Find where the given text appears and provide that cell's center as [x, y] coordinate. 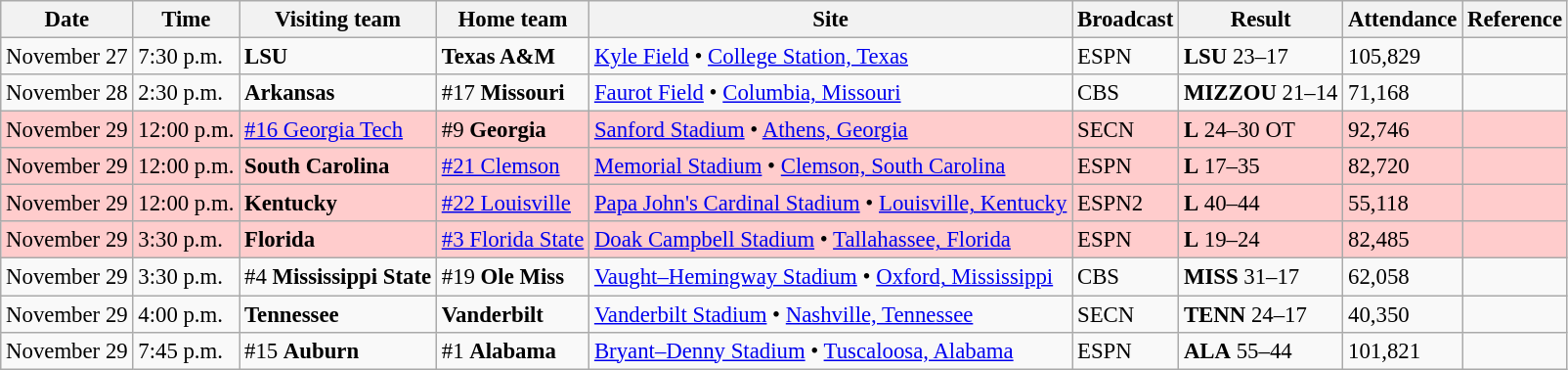
Sanford Stadium • Athens, Georgia [831, 130]
62,058 [1403, 277]
LSU [338, 57]
71,168 [1403, 93]
82,485 [1403, 240]
MISS 31–17 [1261, 277]
#21 Clemson [512, 166]
November 27 [66, 57]
Bryant–Denny Stadium • Tuscaloosa, Alabama [831, 350]
Kentucky [338, 204]
Papa John's Cardinal Stadium • Louisville, Kentucky [831, 204]
#4 Mississippi State [338, 277]
South Carolina [338, 166]
Time [186, 20]
#17 Missouri [512, 93]
November 28 [66, 93]
#16 Georgia Tech [338, 130]
4:00 p.m. [186, 314]
7:30 p.m. [186, 57]
L 19–24 [1261, 240]
Vanderbilt [512, 314]
Visiting team [338, 20]
Florida [338, 240]
MIZZOU 21–14 [1261, 93]
LSU 23–17 [1261, 57]
105,829 [1403, 57]
Reference [1515, 20]
Tennessee [338, 314]
40,350 [1403, 314]
Attendance [1403, 20]
#1 Alabama [512, 350]
Memorial Stadium • Clemson, South Carolina [831, 166]
L 24–30 OT [1261, 130]
#9 Georgia [512, 130]
101,821 [1403, 350]
7:45 p.m. [186, 350]
ESPN2 [1126, 204]
Vanderbilt Stadium • Nashville, Tennessee [831, 314]
Texas A&M [512, 57]
Broadcast [1126, 20]
#3 Florida State [512, 240]
Faurot Field • Columbia, Missouri [831, 93]
55,118 [1403, 204]
2:30 p.m. [186, 93]
Kyle Field • College Station, Texas [831, 57]
L 40–44 [1261, 204]
82,720 [1403, 166]
Result [1261, 20]
Doak Campbell Stadium • Tallahassee, Florida [831, 240]
TENN 24–17 [1261, 314]
Arkansas [338, 93]
#15 Auburn [338, 350]
Vaught–Hemingway Stadium • Oxford, Mississippi [831, 277]
#22 Louisville [512, 204]
Date [66, 20]
L 17–35 [1261, 166]
Home team [512, 20]
92,746 [1403, 130]
#19 Ole Miss [512, 277]
ALA 55–44 [1261, 350]
Site [831, 20]
